Determine the (x, y) coordinate at the center of the cell enclosing the given text.  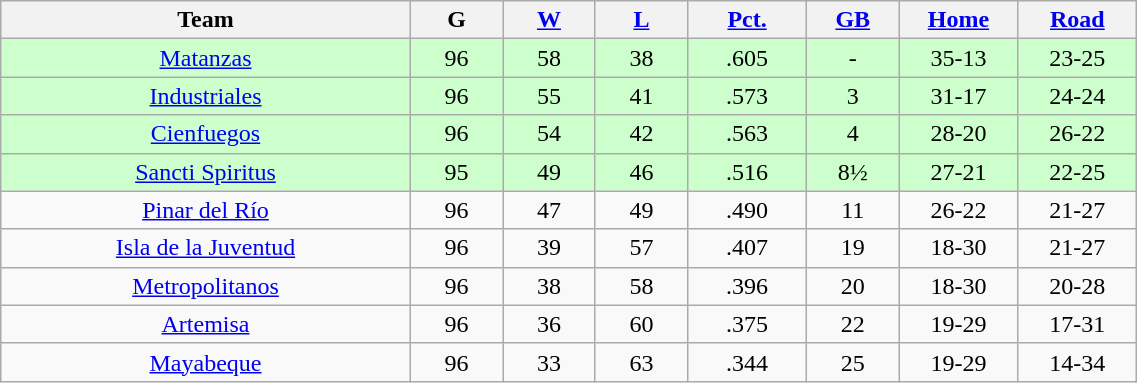
Metropolitanos (206, 286)
Home (958, 20)
.573 (748, 96)
3 (853, 96)
47 (549, 210)
24-24 (1078, 96)
Road (1078, 20)
17-31 (1078, 324)
.375 (748, 324)
28-20 (958, 134)
60 (641, 324)
.407 (748, 248)
Pct. (748, 20)
Matanzas (206, 58)
39 (549, 248)
- (853, 58)
41 (641, 96)
Cienfuegos (206, 134)
23-25 (1078, 58)
25 (853, 362)
14-34 (1078, 362)
Artemisa (206, 324)
20-28 (1078, 286)
22 (853, 324)
54 (549, 134)
95 (456, 172)
.396 (748, 286)
4 (853, 134)
20 (853, 286)
27-21 (958, 172)
19 (853, 248)
.516 (748, 172)
.490 (748, 210)
W (549, 20)
Pinar del Río (206, 210)
33 (549, 362)
Industriales (206, 96)
L (641, 20)
42 (641, 134)
31-17 (958, 96)
11 (853, 210)
8½ (853, 172)
Team (206, 20)
22-25 (1078, 172)
.563 (748, 134)
55 (549, 96)
G (456, 20)
35-13 (958, 58)
.344 (748, 362)
46 (641, 172)
.605 (748, 58)
Mayabeque (206, 362)
57 (641, 248)
Sancti Spiritus (206, 172)
Isla de la Juventud (206, 248)
63 (641, 362)
GB (853, 20)
36 (549, 324)
